Pinpoint the cell where the given text exists, returning its [X, Y] midpoint coordinate. 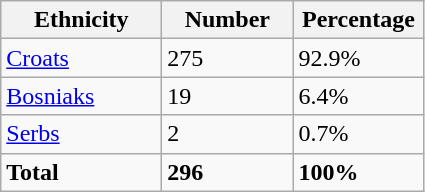
275 [228, 58]
2 [228, 134]
0.7% [358, 134]
Number [228, 20]
6.4% [358, 96]
100% [358, 172]
Croats [82, 58]
19 [228, 96]
92.9% [358, 58]
Total [82, 172]
Percentage [358, 20]
Serbs [82, 134]
Ethnicity [82, 20]
Bosniaks [82, 96]
296 [228, 172]
